Scan for the cell matching the given text and deliver its (X, Y) coordinate at center. 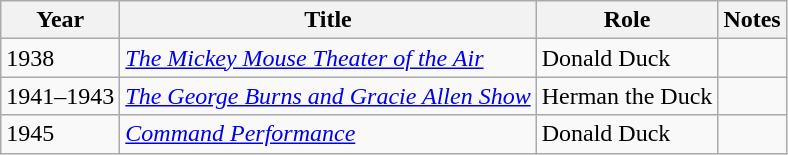
Notes (752, 20)
Herman the Duck (627, 96)
Year (60, 20)
The George Burns and Gracie Allen Show (328, 96)
Title (328, 20)
The Mickey Mouse Theater of the Air (328, 58)
Command Performance (328, 134)
Role (627, 20)
1938 (60, 58)
1945 (60, 134)
1941–1943 (60, 96)
